Capture the cell that displays the provided text and extract its [x, y] central coordinate. 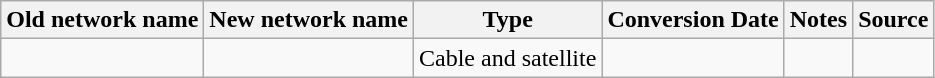
Source [894, 20]
New network name [309, 20]
Old network name [102, 20]
Notes [818, 20]
Type [508, 20]
Conversion Date [693, 20]
Cable and satellite [508, 58]
